Locate the cell with the specified text and output its (X, Y) center coordinate. 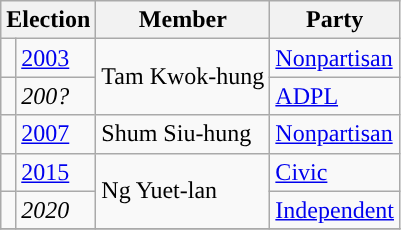
2015 (56, 172)
2003 (56, 58)
Party (335, 20)
Member (183, 20)
2007 (56, 134)
Ng Yuet-lan (183, 191)
Tam Kwok-hung (183, 77)
Independent (335, 210)
Civic (335, 172)
Shum Siu-hung (183, 134)
ADPL (335, 96)
Election (48, 20)
200? (56, 96)
2020 (56, 210)
